Provide the [X, Y] coordinate of the cell's center where the given text is located.  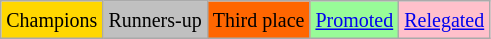
Promoted [354, 20]
Runners-up [155, 20]
Relegated [444, 20]
Third place [258, 20]
Champions [52, 20]
